Determine the (X, Y) coordinate at the center of the cell enclosing the given text.  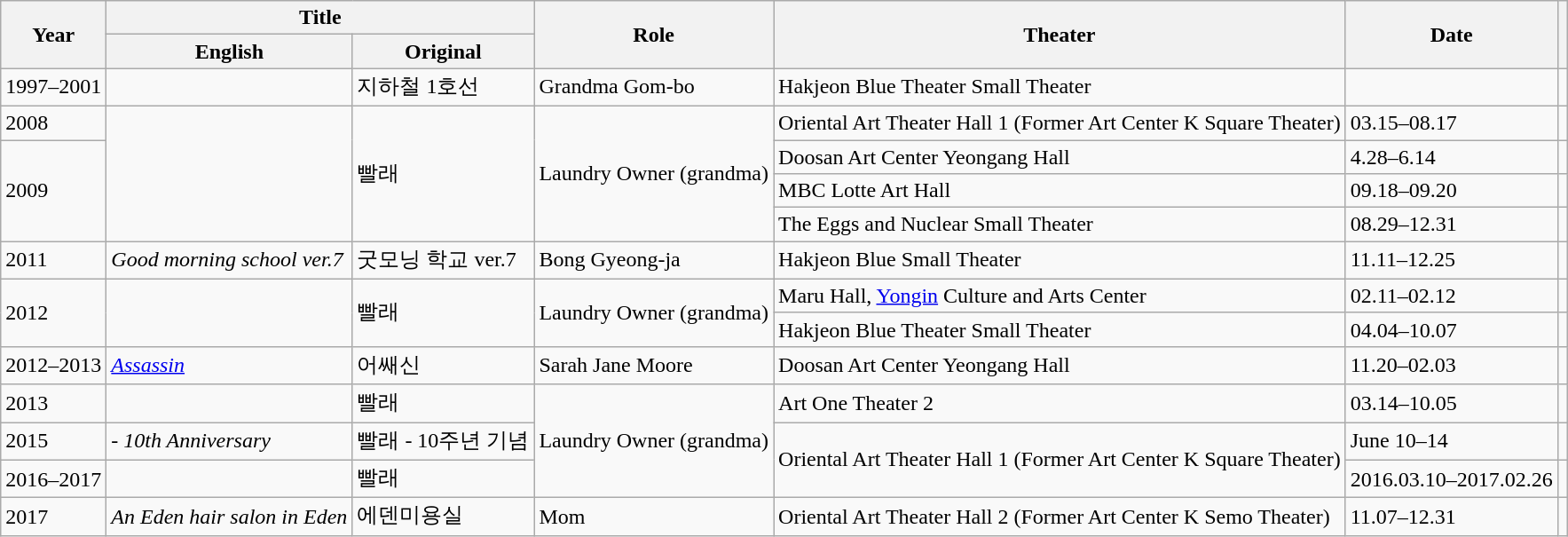
Mom (654, 517)
2016–2017 (53, 479)
1997–2001 (53, 87)
2009 (53, 191)
2017 (53, 517)
03.14–10.05 (1452, 403)
English (229, 51)
Hakjeon Blue Small Theater (1060, 261)
The Eggs and Nuclear Small Theater (1060, 225)
Bong Gyeong-ja (654, 261)
09.18–09.20 (1452, 191)
Year (53, 35)
Art One Theater 2 (1060, 403)
11.20–02.03 (1452, 366)
에덴미용실 (444, 517)
Title (320, 18)
Maru Hall, Yongin Culture and Arts Center (1060, 296)
4.28–6.14 (1452, 157)
Theater (1060, 35)
Original (444, 51)
Good morning school ver.7 (229, 261)
June 10–14 (1452, 442)
Grandma Gom-bo (654, 87)
2012–2013 (53, 366)
08.29–12.31 (1452, 225)
03.15–08.17 (1452, 122)
11.11–12.25 (1452, 261)
2016.03.10–2017.02.26 (1452, 479)
Role (654, 35)
2012 (53, 312)
빨래 - 10주년 기념 (444, 442)
- 10th Anniversary (229, 442)
2008 (53, 122)
굿모닝 학교 ver.7 (444, 261)
Oriental Art Theater Hall 2 (Former Art Center K Semo Theater) (1060, 517)
Date (1452, 35)
어쌔신 (444, 366)
지하철 1호선 (444, 87)
Assassin (229, 366)
2011 (53, 261)
04.04–10.07 (1452, 329)
11.07–12.31 (1452, 517)
02.11–02.12 (1452, 296)
2013 (53, 403)
Sarah Jane Moore (654, 366)
An Eden hair salon in Eden (229, 517)
MBC Lotte Art Hall (1060, 191)
2015 (53, 442)
